Locate the cell with the specified text and output its [x, y] center coordinate. 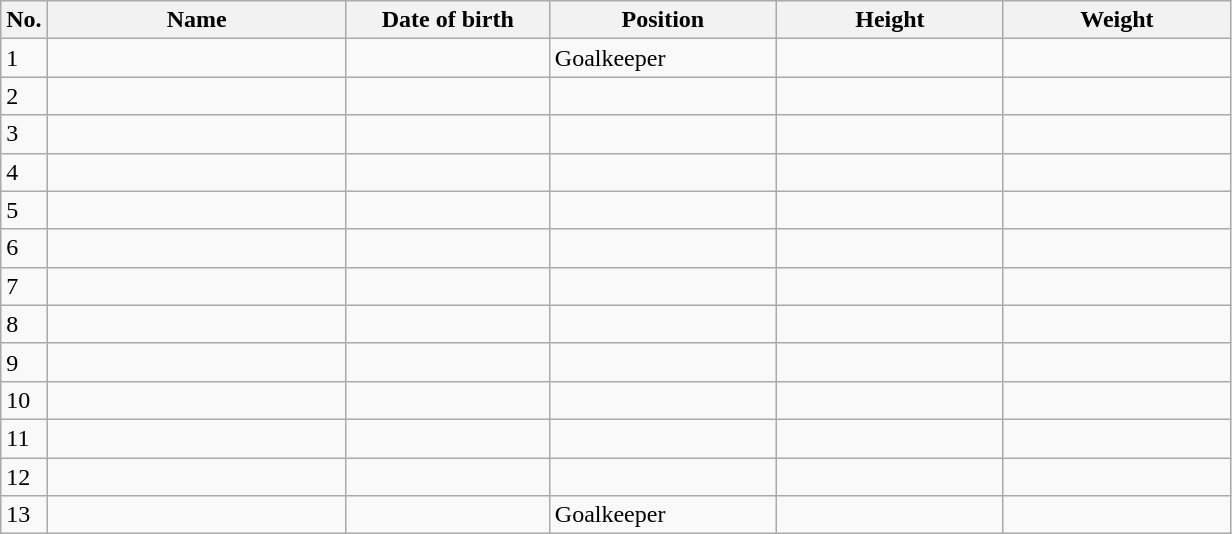
13 [24, 515]
3 [24, 134]
2 [24, 96]
4 [24, 172]
No. [24, 20]
10 [24, 400]
Name [196, 20]
8 [24, 324]
Date of birth [448, 20]
5 [24, 210]
6 [24, 248]
11 [24, 438]
Weight [1116, 20]
1 [24, 58]
12 [24, 477]
Height [890, 20]
9 [24, 362]
7 [24, 286]
Position [662, 20]
